Return the [x, y] coordinate for the center point of the cell that contains the specified text.  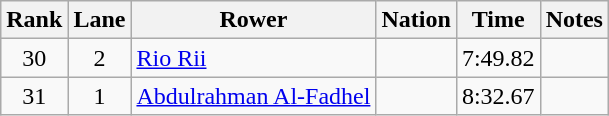
Rank [34, 20]
Nation [416, 20]
8:32.67 [498, 96]
1 [100, 96]
30 [34, 58]
Rio Rii [254, 58]
31 [34, 96]
Notes [574, 20]
2 [100, 58]
Rower [254, 20]
Lane [100, 20]
7:49.82 [498, 58]
Time [498, 20]
Abdulrahman Al-Fadhel [254, 96]
